Scan for the cell matching the given text and deliver its [X, Y] coordinate at center. 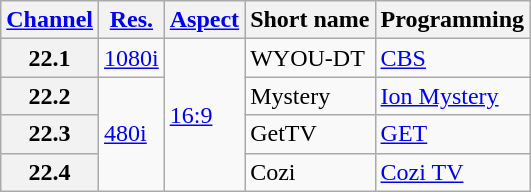
22.1 [50, 58]
Channel [50, 20]
WYOU-DT [310, 58]
22.3 [50, 134]
Ion Mystery [452, 96]
Short name [310, 20]
GetTV [310, 134]
CBS [452, 58]
16:9 [204, 115]
1080i [132, 58]
480i [132, 134]
GET [452, 134]
Programming [452, 20]
Cozi [310, 172]
Mystery [310, 96]
22.4 [50, 172]
Cozi TV [452, 172]
Aspect [204, 20]
22.2 [50, 96]
Res. [132, 20]
